Find where the given text appears and provide that cell's center as (X, Y) coordinate. 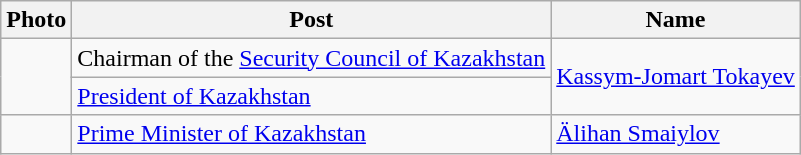
Photo (36, 20)
Prime Minister of Kazakhstan (312, 134)
Post (312, 20)
Name (676, 20)
Chairman of the Security Council of Kazakhstan (312, 58)
Kassym-Jomart Tokayev (676, 77)
President of Kazakhstan (312, 96)
Älihan Smaiylov (676, 134)
